For the text-containing cell, return its midpoint in [X, Y] coordinate format. 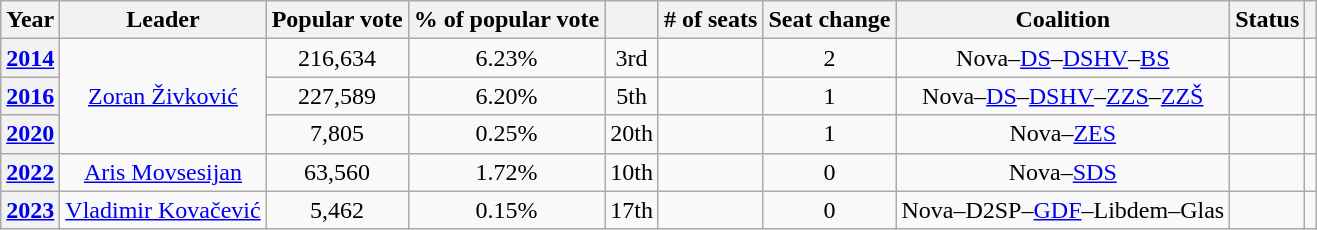
Leader [163, 20]
2 [830, 58]
2020 [30, 134]
63,560 [337, 172]
Seat change [830, 20]
Aris Movsesijan [163, 172]
6.20% [506, 96]
3rd [632, 58]
1.72% [506, 172]
5th [632, 96]
Nova–DS–DSHV–BS [1063, 58]
Zoran Živković [163, 96]
5,462 [337, 210]
0.25% [506, 134]
2022 [30, 172]
Nova–DS–DSHV–ZZS–ZZŠ [1063, 96]
6.23% [506, 58]
227,589 [337, 96]
7,805 [337, 134]
Popular vote [337, 20]
10th [632, 172]
216,634 [337, 58]
2016 [30, 96]
Vladimir Kovačević [163, 210]
17th [632, 210]
# of seats [710, 20]
Nova–ZES [1063, 134]
0.15% [506, 210]
Nova–D2SP–GDF–Libdem–Glas [1063, 210]
Year [30, 20]
% of popular vote [506, 20]
Nova–SDS [1063, 172]
Coalition [1063, 20]
2014 [30, 58]
20th [632, 134]
Status [1268, 20]
2023 [30, 210]
